Pinpoint the cell where the given text exists, returning its [X, Y] midpoint coordinate. 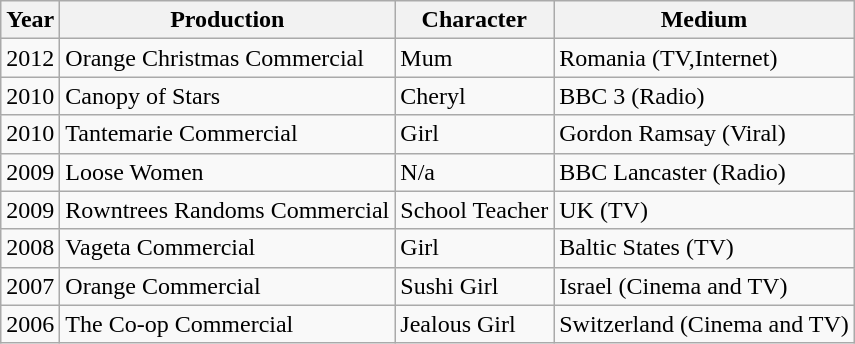
2008 [30, 248]
Year [30, 20]
Character [474, 20]
BBC 3 (Radio) [704, 96]
Medium [704, 20]
Switzerland (Cinema and TV) [704, 324]
UK (TV) [704, 210]
Romania (TV,Internet) [704, 58]
Orange Commercial [228, 286]
2012 [30, 58]
School Teacher [474, 210]
Israel (Cinema and TV) [704, 286]
The Co-op Commercial [228, 324]
Orange Christmas Commercial [228, 58]
BBC Lancaster (Radio) [704, 172]
Sushi Girl [474, 286]
2007 [30, 286]
Vageta Commercial [228, 248]
Loose Women [228, 172]
Tantemarie Commercial [228, 134]
Mum [474, 58]
Canopy of Stars [228, 96]
2006 [30, 324]
N/a [474, 172]
Cheryl [474, 96]
Gordon Ramsay (Viral) [704, 134]
Production [228, 20]
Baltic States (TV) [704, 248]
Rowntrees Randoms Commercial [228, 210]
Jealous Girl [474, 324]
